Pinpoint the cell where the given text exists, returning its (X, Y) midpoint coordinate. 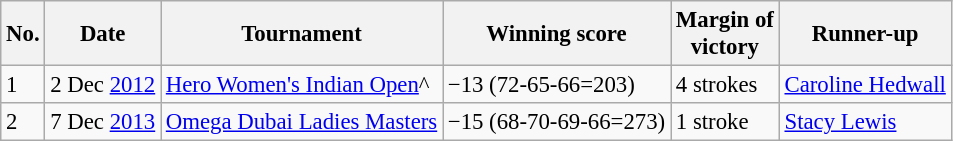
Hero Women's Indian Open^ (301, 85)
1 (23, 85)
Winning score (556, 34)
2 (23, 122)
Margin ofvictory (724, 34)
Date (103, 34)
Caroline Hedwall (865, 85)
Stacy Lewis (865, 122)
−15 (68-70-69-66=273) (556, 122)
2 Dec 2012 (103, 85)
No. (23, 34)
7 Dec 2013 (103, 122)
1 stroke (724, 122)
Omega Dubai Ladies Masters (301, 122)
Runner-up (865, 34)
−13 (72-65-66=203) (556, 85)
Tournament (301, 34)
4 strokes (724, 85)
